Return (X, Y) of the center of cell containing provided text 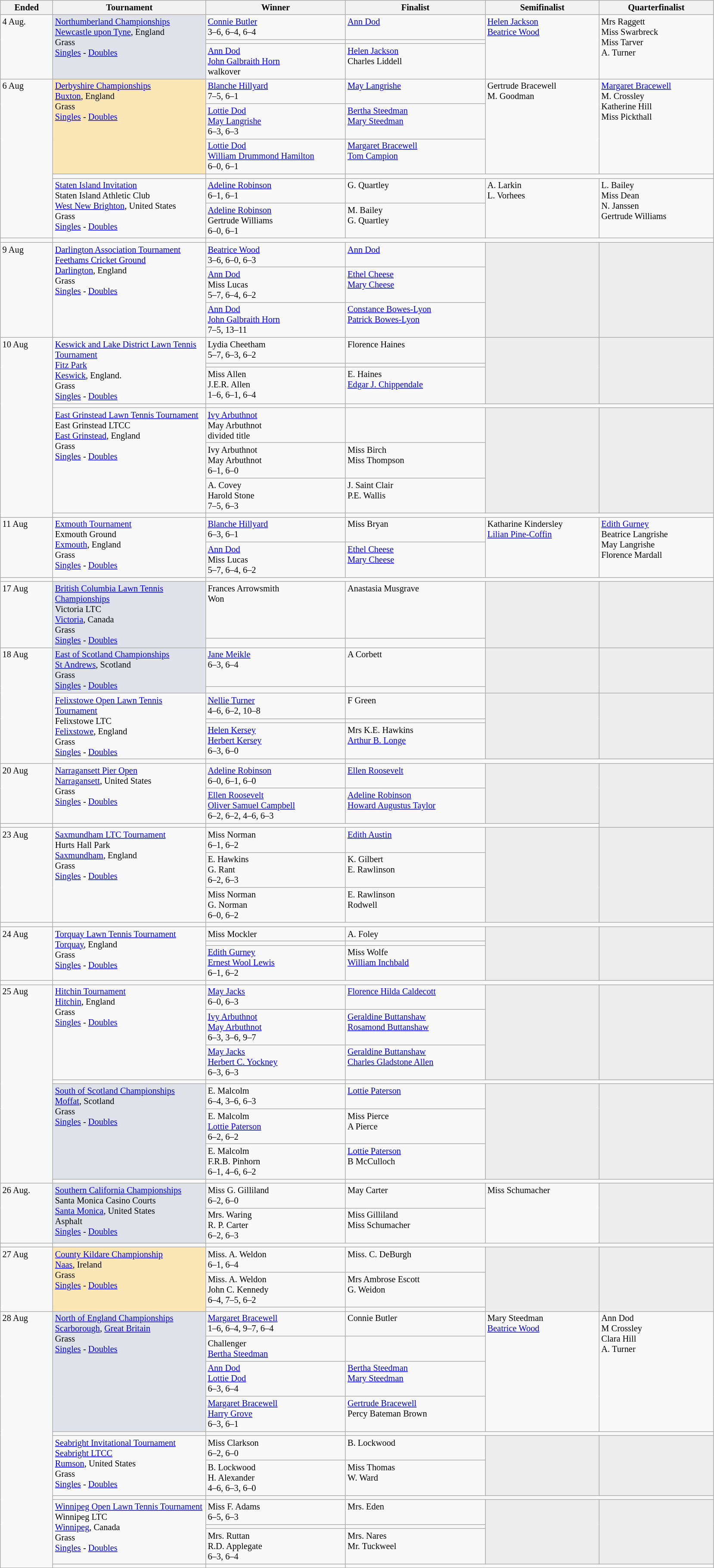
Adeline Robinson6–1, 6–1 (276, 191)
Miss G. Gilliland6–2, 6–0 (276, 1196)
Miss. A. Weldon John C. Kennedy6–4, 7–5, 6–2 (276, 1290)
Margaret Bracewell M. Crossley Katherine Hill Miss Pickthall (656, 127)
Miss Wolfe William Inchbald (415, 963)
May Jacks6–0, 6–3 (276, 997)
J. Saint Clair P.E. Wallis (415, 495)
Lottie Dod William Drummond Hamilton6–0, 6–1 (276, 156)
Edith Gurney Beatrice Langrishe May Langrishe Florence Mardall (656, 547)
Felixstowe Open Lawn Tennis TournamentFelixstowe LTCFelixstowe, EnglandGrassSingles - Doubles (129, 726)
Mrs. Waring R. P. Carter 6–2, 6–3 (276, 1225)
Frances ArrowsmithWon (276, 609)
Winner (276, 7)
Helen Kersey Herbert Kersey6–3, 6–0 (276, 741)
Margaret Bracewell1–6, 6–4, 9–7, 6–4 (276, 1324)
Mrs Ambrose Escott G. Weidon (415, 1290)
Ann Dod Lottie Dod6–3, 6–4 (276, 1379)
Ann Dod John Galbraith Horn7–5, 13–11 (276, 320)
Anastasia Musgrave (415, 609)
Tournament (129, 7)
Nellie Turner4–6, 6–2, 10–8 (276, 706)
East Grinstead Lawn Tennis TournamentEast Grinstead LTCCEast Grinstead, EnglandGrassSingles - Doubles (129, 461)
May Langrishe (415, 91)
Miss Thomas W. Ward (415, 1478)
28 Aug (27, 1439)
G. Quartley (415, 191)
E. Malcolm6–4, 3–6, 6–3 (276, 1096)
Miss Mockler (276, 934)
East of Scotland ChampionshipsSt Andrews, ScotlandGrassSingles - Doubles (129, 670)
Quarterfinalist (656, 7)
Southern California ChampionshipsSanta Monica Casino CourtsSanta Monica, United StatesAsphaltSingles - Doubles (129, 1213)
Mrs Raggett Miss Swarbreck Miss Tarver A. Turner (656, 46)
K. Gilbert E. Rawlinson (415, 870)
Derbyshire ChampionshipsBuxton, EnglandGrassSingles - Doubles (129, 127)
Miss. A. Weldon6–1, 6–4 (276, 1260)
Geraldine Buttanshaw Rosamond Buttanshaw (415, 1027)
E. Haines Edgar J. Chippendale (415, 385)
Finalist (415, 7)
Ellen Roosevelt (415, 776)
Margaret Bracewell Tom Campion (415, 156)
Ended (27, 7)
Miss F. Adams6–5, 6–3 (276, 1512)
B. Lockwood (415, 1448)
South of Scotland ChampionshipsMoffat, ScotlandGrassSingles - Doubles (129, 1131)
27 Aug (27, 1279)
Winnipeg Open Lawn Tennis TournamentWinnipeg LTCWinnipeg, CanadaGrassSingles - Doubles (129, 1531)
Miss Pierce A Pierce (415, 1126)
Torquay Lawn Tennis TournamentTorquay, EnglandGrassSingles - Doubles (129, 954)
6 Aug (27, 158)
Saxmundham LTC Tournament Hurts Hall Park Saxmundham, EnglandGrassSingles - Doubles (129, 875)
Miss Bryan (415, 529)
Ellen Roosevelt Oliver Samuel Campbell 6–2, 6–2, 4–6, 6–3 (276, 806)
Mrs K.E. Hawkins Arthur B. Longe (415, 741)
May Carter (415, 1196)
Ivy Arbuthnot May Arbuthnotdivided title (276, 425)
24 Aug (27, 954)
Staten Island InvitationStaten Island Athletic ClubWest New Brighton, United StatesGrass Singles - Doubles (129, 208)
18 Aug (27, 705)
Lydia Cheetham5–7, 6–3, 6–2 (276, 350)
County Kildare ChampionshipNaas, IrelandGrassSingles - Doubles (129, 1279)
Gertrude Bracewell M. Goodman (543, 127)
4 Aug. (27, 46)
Lottie Dod May Langrishe6–3, 6–3 (276, 121)
E. Malcolm Lottie Paterson6–2, 6–2 (276, 1126)
Miss Gilliland Miss Schumacher (415, 1225)
Mrs. Nares Mr. Tuckweel (415, 1546)
Jane Meikle6–3, 6–4 (276, 667)
Constance Bowes-Lyon Patrick Bowes-Lyon (415, 320)
Exmouth TournamentExmouth GroundExmouth, EnglandGrassSingles - Doubles (129, 547)
Adeline Robinson Howard Augustus Taylor (415, 806)
Darlington Association Tournament Feethams Cricket Ground Darlington, EnglandGrassSingles - Doubles (129, 290)
Ann Dod John Galbraith Hornwalkover (276, 61)
Lottie Paterson B McCulloch (415, 1161)
A. Larkin L. Vorhees (543, 208)
Katharine Kindersley Lilian Pine-Coffin (543, 547)
Miss Allen J.E.R. Allen1–6, 6–1, 6–4 (276, 385)
Northumberland ChampionshipsNewcastle upon Tyne, EnglandGrassSingles - Doubles (129, 46)
Ann Dod M Crossley Clara Hill A. Turner (656, 1371)
20 Aug (27, 793)
Lottie Paterson (415, 1096)
E. Hawkins G. Rant6–2, 6–3 (276, 870)
Semifinalist (543, 7)
A. Foley (415, 934)
Edith Gurney Ernest Wool Lewis6–1, 6–2 (276, 963)
Keswick and Lake District Lawn Tennis TournamentFitz ParkKeswick, England.GrassSingles - Doubles (129, 371)
A Corbett (415, 667)
Blanche Hillyard7–5, 6–1 (276, 91)
Miss Clarkson6–2, 6–0 (276, 1448)
9 Aug (27, 290)
Seabright Invitational TournamentSeabright LTCC Rumson, United StatesGrassSingles - Doubles (129, 1465)
E. Malcolm F.R.B. Pinhorn6–1, 4–6, 6–2 (276, 1161)
L. Bailey Miss Dean N. Janssen Gertrude Williams (656, 208)
Miss. C. DeBurgh (415, 1260)
Connie Butler (415, 1324)
26 Aug. (27, 1213)
Narragansett Pier Open Narragansett, United StatesGrassSingles - Doubles (129, 793)
A. Covey Harold Stone7–5, 6–3 (276, 495)
Margaret Bracewell Harry Grove6–3, 6–1 (276, 1413)
Helen Jackson Beatrice Wood (543, 46)
M. Bailey G. Quartley (415, 220)
Ivy Arbuthnot May Arbuthnot6–3, 3–6, 9–7 (276, 1027)
17 Aug (27, 614)
F Green (415, 706)
23 Aug (27, 875)
Mary Steedman Beatrice Wood (543, 1371)
Beatrice Wood3–6, 6–0, 6–3 (276, 255)
Gertrude Bracewell Percy Bateman Brown (415, 1413)
Adeline Robinson Gertrude Williams6–0, 6–1 (276, 220)
Florence Hilda Caldecott (415, 997)
Challenger Bertha Steedman (276, 1348)
Helen Jackson Charles Liddell (415, 61)
Miss Norman G. Norman6–0, 6–2 (276, 905)
North of England ChampionshipsScarborough, Great BritainGrassSingles - Doubles (129, 1371)
10 Aug (27, 427)
British Columbia Lawn Tennis ChampionshipsVictoria LTCVictoria, CanadaGrassSingles - Doubles (129, 614)
11 Aug (27, 547)
Miss Norman6–1, 6–2 (276, 840)
Ivy Arbuthnot May Arbuthnot6–1, 6–0 (276, 460)
Edith Austin (415, 840)
Florence Haines (415, 350)
Hitchin TournamentHitchin, EnglandGrassSingles - Doubles (129, 1032)
25 Aug (27, 1084)
Adeline Robinson6–0, 6–1, 6–0 (276, 776)
E. Rawlinson Rodwell (415, 905)
Geraldine Buttanshaw Charles Gladstone Allen (415, 1062)
Miss Schumacher (543, 1213)
Mrs. Eden (415, 1512)
Miss Birch Miss Thompson (415, 460)
B. Lockwood H. Alexander4–6, 6–3, 6–0 (276, 1478)
Blanche Hillyard6–3, 6–1 (276, 529)
May Jacks Herbert C. Yockney6–3, 6–3 (276, 1062)
Mrs. Ruttan R.D. Applegate6–3, 6–4 (276, 1546)
Connie Butler3–6, 6–4, 6–4 (276, 27)
